Return the [x, y] coordinate for the center point of the cell that contains the specified text.  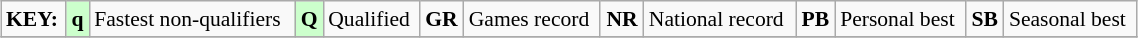
Fastest non-qualifiers [192, 19]
PB [816, 19]
q [78, 19]
National record [720, 19]
Games record [532, 19]
Seasonal best [1070, 19]
KEY: [34, 19]
GR [442, 19]
NR [622, 19]
Personal best [900, 19]
Qualified [371, 19]
SB [985, 19]
Q [309, 19]
